Provide the [X, Y] coordinate of the cell's center where the given text is located.  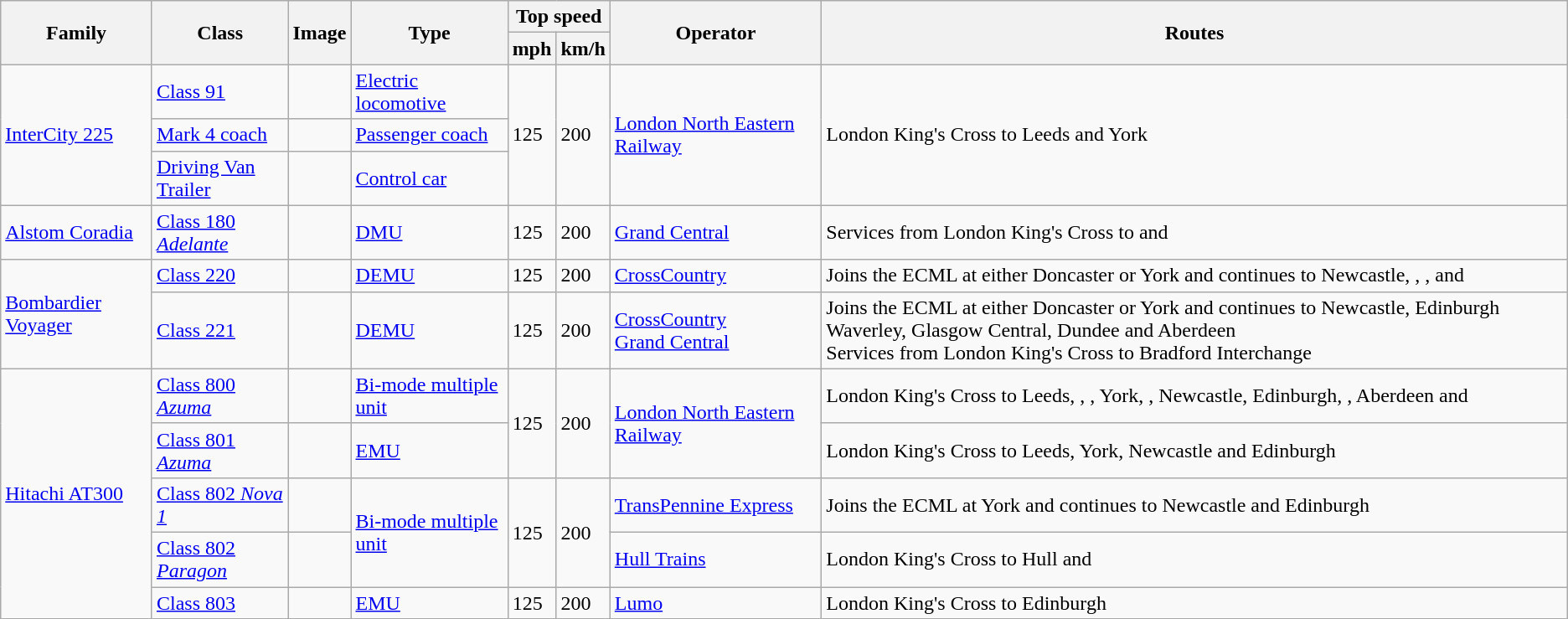
Class 801 Azuma [219, 451]
Class 802 Paragon [219, 560]
Electric locomotive [429, 92]
Type [429, 33]
Class 180 Adelante [219, 233]
Passenger coach [429, 135]
Driving Van Trailer [219, 178]
Class [219, 33]
Class 220 [219, 276]
Family [77, 33]
Class 221 [219, 330]
Class 802 Nova 1 [219, 504]
Joins the ECML at York and continues to Newcastle and Edinburgh [1194, 504]
CrossCountryGrand Central [715, 330]
Operator [715, 33]
mph [532, 49]
CrossCountry [715, 276]
Bombardier Voyager [77, 314]
Control car [429, 178]
Grand Central [715, 233]
London King's Cross to Edinburgh [1194, 602]
Services from London King's Cross to and [1194, 233]
Mark 4 coach [219, 135]
Image [320, 33]
London King's Cross to Leeds and York [1194, 135]
Lumo [715, 602]
km/h [583, 49]
Routes [1194, 33]
Class 803 [219, 602]
Alstom Coradia [77, 233]
Top speed [559, 17]
TransPennine Express [715, 504]
Joins the ECML at either Doncaster or York and continues to Newcastle, , , and [1194, 276]
Class 91 [219, 92]
London King's Cross to Hull and [1194, 560]
InterCity 225 [77, 135]
Class 800 Azuma [219, 395]
Hitachi AT300 [77, 493]
DMU [429, 233]
London King's Cross to Leeds, York, Newcastle and Edinburgh [1194, 451]
London King's Cross to Leeds, , , York, , Newcastle, Edinburgh, , Aberdeen and [1194, 395]
Hull Trains [715, 560]
